Return [x, y] of the center of cell containing provided text 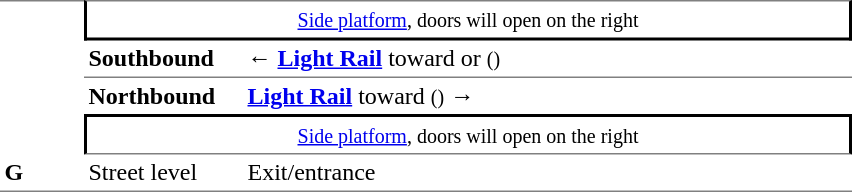
G [42, 96]
Northbound [164, 95]
Southbound [164, 58]
Street level [164, 173]
Exit/entrance [548, 173]
← Light Rail toward or () [548, 58]
Light Rail toward () → [548, 95]
